Find where the given text appears and provide that cell's center as (x, y) coordinate. 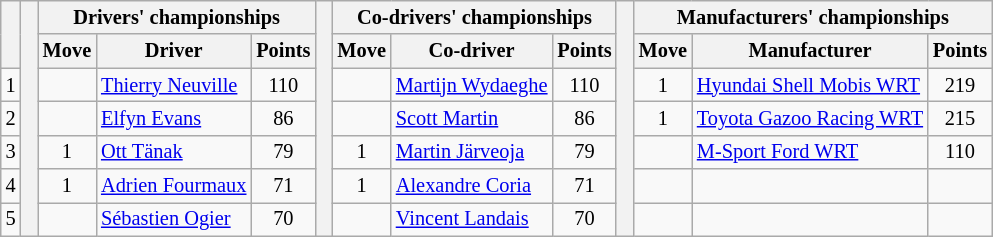
Alexandre Coria (472, 186)
Driver (174, 51)
Ott Tänak (174, 152)
Martijn Wydaeghe (472, 85)
Co-driver (472, 51)
Scott Martin (472, 118)
M-Sport Ford WRT (810, 152)
Co-drivers' championships (475, 17)
Martin Järveoja (472, 152)
Elfyn Evans (174, 118)
4 (11, 186)
3 (11, 152)
Thierry Neuville (174, 85)
Sébastien Ogier (174, 219)
Manufacturers' championships (813, 17)
Drivers' championships (177, 17)
219 (960, 85)
Adrien Fourmaux (174, 186)
Toyota Gazoo Racing WRT (810, 118)
2 (11, 118)
5 (11, 219)
Vincent Landais (472, 219)
215 (960, 118)
Manufacturer (810, 51)
Hyundai Shell Mobis WRT (810, 85)
